Locate the cell with the specified text and output its [X, Y] center coordinate. 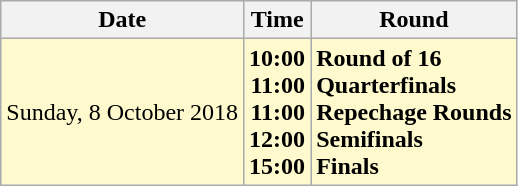
Date [122, 20]
Time [278, 20]
Round of 16QuarterfinalsRepechage RoundsSemifinalsFinals [414, 112]
Round [414, 20]
Sunday, 8 October 2018 [122, 112]
10:0011:0011:0012:0015:00 [278, 112]
